Detect which cell encompasses the target text, then output its [x, y] center coordinate. 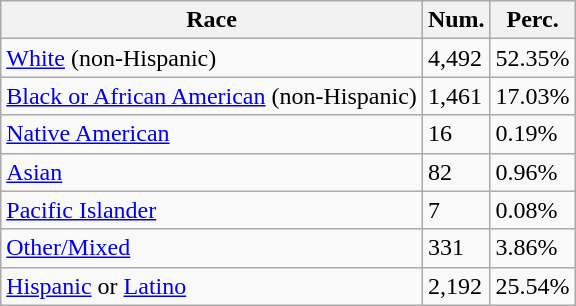
1,461 [456, 96]
Pacific Islander [212, 210]
17.03% [532, 96]
4,492 [456, 58]
White (non-Hispanic) [212, 58]
2,192 [456, 286]
3.86% [532, 248]
7 [456, 210]
Perc. [532, 20]
Other/Mixed [212, 248]
16 [456, 134]
Hispanic or Latino [212, 286]
Race [212, 20]
Asian [212, 172]
Black or African American (non-Hispanic) [212, 96]
Num. [456, 20]
Native American [212, 134]
331 [456, 248]
0.96% [532, 172]
82 [456, 172]
0.08% [532, 210]
0.19% [532, 134]
52.35% [532, 58]
25.54% [532, 286]
